Determine the [x, y] coordinate at the center of the cell enclosing the given text.  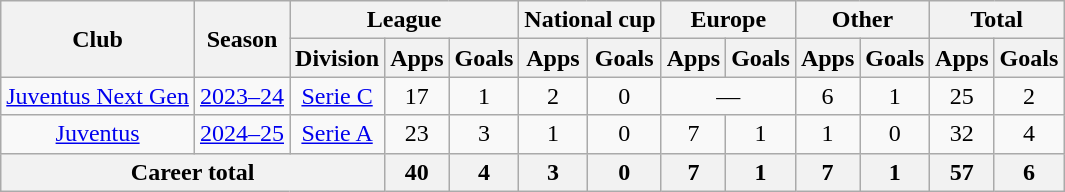
Division [338, 58]
Club [98, 39]
40 [417, 172]
Juventus Next Gen [98, 96]
32 [962, 134]
2024–25 [242, 134]
National cup [590, 20]
23 [417, 134]
— [728, 96]
25 [962, 96]
Season [242, 39]
Europe [728, 20]
Juventus [98, 134]
57 [962, 172]
Serie C [338, 96]
Other [862, 20]
Total [997, 20]
2023–24 [242, 96]
League [404, 20]
Career total [193, 172]
17 [417, 96]
Serie A [338, 134]
